Find where the given text appears and provide that cell's center as (x, y) coordinate. 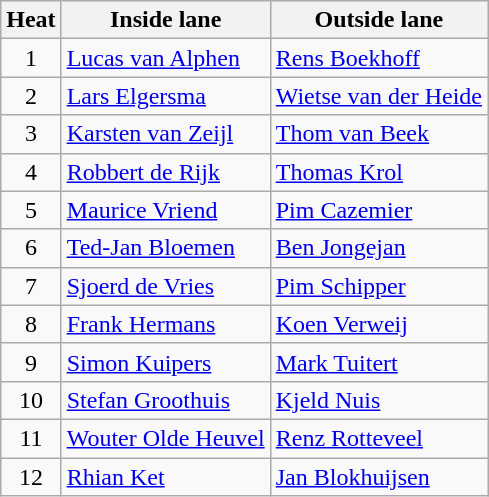
10 (31, 400)
Ted-Jan Bloemen (166, 248)
12 (31, 477)
Wietse van der Heide (378, 96)
Stefan Groothuis (166, 400)
Mark Tuitert (378, 362)
2 (31, 96)
Frank Hermans (166, 324)
Outside lane (378, 20)
8 (31, 324)
Rhian Ket (166, 477)
Maurice Vriend (166, 210)
9 (31, 362)
Inside lane (166, 20)
7 (31, 286)
Pim Cazemier (378, 210)
Heat (31, 20)
1 (31, 58)
Karsten van Zeijl (166, 134)
Pim Schipper (378, 286)
Ben Jongejan (378, 248)
Rens Boekhoff (378, 58)
11 (31, 438)
Thomas Krol (378, 172)
Lucas van Alphen (166, 58)
4 (31, 172)
Koen Verweij (378, 324)
Renz Rotteveel (378, 438)
6 (31, 248)
Jan Blokhuijsen (378, 477)
3 (31, 134)
Simon Kuipers (166, 362)
5 (31, 210)
Lars Elgersma (166, 96)
Kjeld Nuis (378, 400)
Thom van Beek (378, 134)
Sjoerd de Vries (166, 286)
Wouter Olde Heuvel (166, 438)
Robbert de Rijk (166, 172)
